Locate the cell with the specified text and output its (x, y) center coordinate. 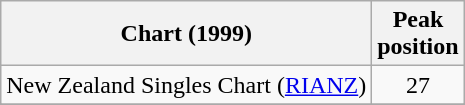
New Zealand Singles Chart (RIANZ) (186, 85)
Peakposition (418, 34)
Chart (1999) (186, 34)
27 (418, 85)
